Scan for the cell matching the given text and deliver its (x, y) coordinate at center. 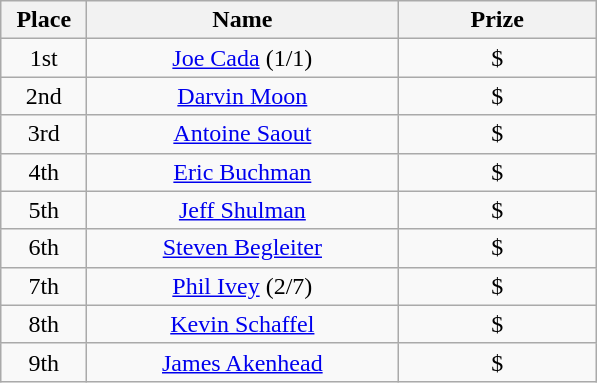
Kevin Schaffel (242, 324)
Prize (498, 20)
6th (44, 248)
Place (44, 20)
8th (44, 324)
Antoine Saout (242, 134)
1st (44, 58)
Name (242, 20)
Joe Cada (1/1) (242, 58)
4th (44, 172)
James Akenhead (242, 362)
Eric Buchman (242, 172)
Jeff Shulman (242, 210)
Darvin Moon (242, 96)
Steven Begleiter (242, 248)
5th (44, 210)
Phil Ivey (2/7) (242, 286)
9th (44, 362)
7th (44, 286)
3rd (44, 134)
2nd (44, 96)
